For the text-containing cell, return its midpoint in [X, Y] coordinate format. 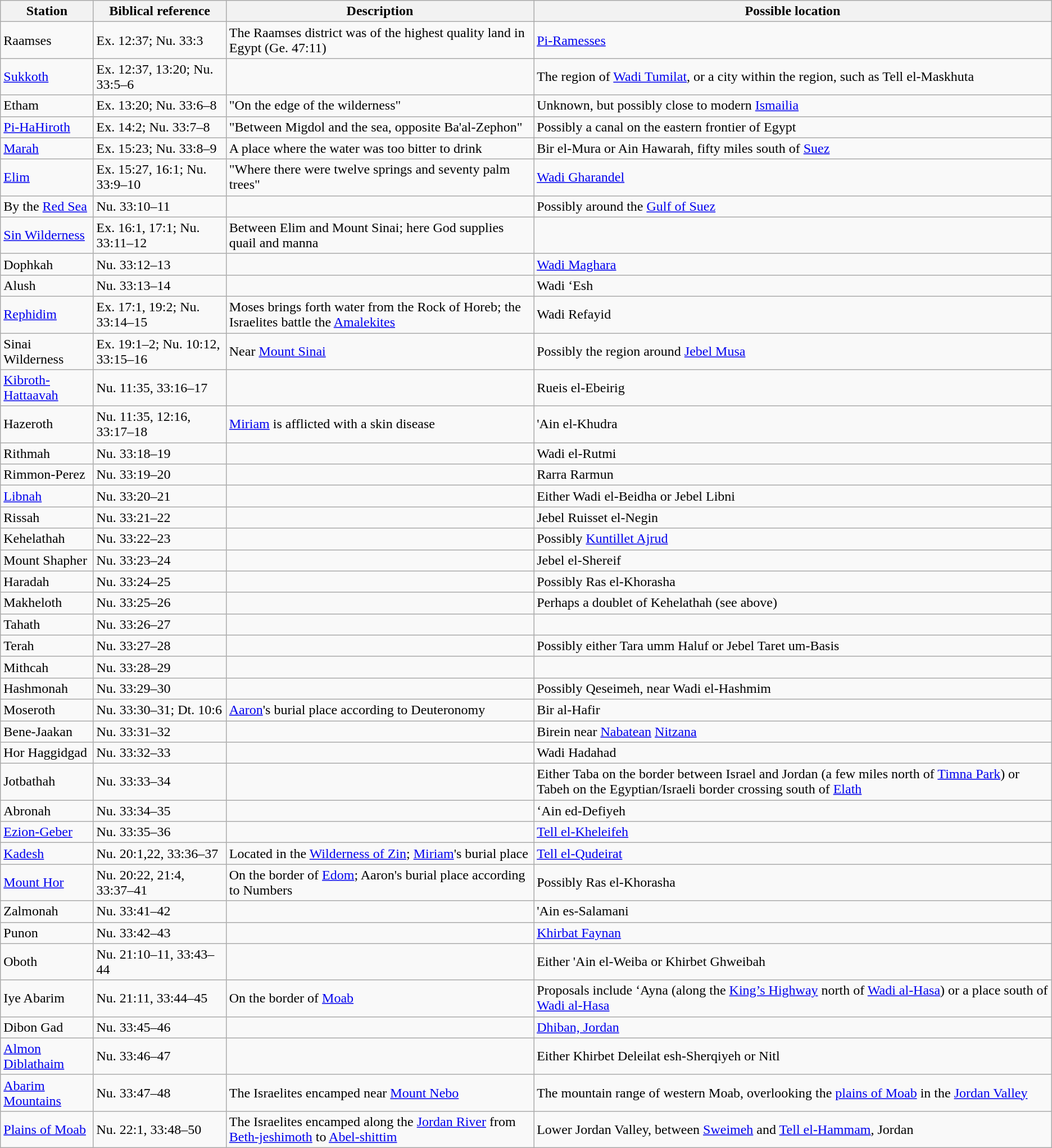
Nu. 22:1, 33:48–50 [160, 1129]
Dibon Gad [47, 1027]
Nu. 21:10–11, 33:43–44 [160, 962]
Station [47, 11]
Hazeroth [47, 425]
By the Red Sea [47, 206]
Nu. 33:47–48 [160, 1092]
Wadi Maghara [793, 264]
Hor Haggidgad [47, 753]
The mountain range of western Moab, overlooking the plains of Moab in the Jordan Valley [793, 1092]
Wadi Hadahad [793, 753]
Rissah [47, 518]
Possibly a canal on the eastern frontier of Egypt [793, 127]
Bir al-Hafir [793, 710]
Terah [47, 646]
Either Taba on the border between Israel and Jordan (a few miles north of Timna Park) or Tabeh on the Egyptian/Israeli border crossing south of Elath [793, 782]
Lower Jordan Valley, between Sweimeh and Tell el-Hammam, Jordan [793, 1129]
The Israelites encamped along the Jordan River from Beth-jeshimoth to Abel-shittim [380, 1129]
"Where there were twelve springs and seventy palm trees" [380, 178]
Nu. 33:21–22 [160, 518]
Nu. 33:20–21 [160, 496]
Nu. 33:12–13 [160, 264]
Nu. 33:31–32 [160, 731]
Moseroth [47, 710]
Abronah [47, 811]
Aaron's burial place according to Deuteronomy [380, 710]
Between Elim and Mount Sinai; here God supplies quail and manna [380, 235]
Etham [47, 106]
Ex. 15:27, 16:1; Nu. 33:9–10 [160, 178]
Nu. 33:13–14 [160, 285]
Iye Abarim [47, 998]
Proposals include ‘Ayna (along the King’s Highway north of Wadi al-Hasa) or a place south of Wadi al-Hasa [793, 998]
The Raamses district was of the highest quality land in Egypt (Ge. 47:11) [380, 40]
Perhaps a doublet of Kehelathah (see above) [793, 603]
Mount Shapher [47, 560]
Nu. 33:30–31; Dt. 10:6 [160, 710]
Plains of Moab [47, 1129]
Nu. 33:24–25 [160, 582]
Hashmonah [47, 688]
Nu. 33:23–24 [160, 560]
Jebel Ruisset el-Negin [793, 518]
Ex. 16:1, 17:1; Nu. 33:11–12 [160, 235]
Makheloth [47, 603]
Ex. 13:20; Nu. 33:6–8 [160, 106]
The Israelites encamped near Mount Nebo [380, 1092]
Possibly around the Gulf of Suez [793, 206]
"On the edge of the wilderness" [380, 106]
Possible location [793, 11]
Tell el-Qudeirat [793, 854]
Bene-Jaakan [47, 731]
Wadi Gharandel [793, 178]
Raamses [47, 40]
Possibly Kuntillet Ajrud [793, 539]
'Ain es-Salamani [793, 911]
'Ain el-Khudra [793, 425]
Nu. 11:35, 33:16–17 [160, 388]
Either Wadi el-Beidha or Jebel Libni [793, 496]
Mithcah [47, 667]
Ex. 19:1–2; Nu. 10:12, 33:15–16 [160, 351]
Bir el-Mura or Ain Hawarah, fifty miles south of Suez [793, 148]
Elim [47, 178]
Possibly either Tara umm Haluf or Jebel Taret um-Basis [793, 646]
Either Khirbet Deleilat esh-Sherqiyeh or Nitl [793, 1056]
Birein near Nabatean Nitzana [793, 731]
Sukkoth [47, 76]
Oboth [47, 962]
Ex. 12:37, 13:20; Nu. 33:5–6 [160, 76]
Ex. 12:37; Nu. 33:3 [160, 40]
Biblical reference [160, 11]
Marah [47, 148]
Zalmonah [47, 911]
Pi-Ramesses [793, 40]
Nu. 33:29–30 [160, 688]
Rarra Rarmun [793, 475]
Tahath [47, 624]
Nu. 33:34–35 [160, 811]
Near Mount Sinai [380, 351]
Nu. 20:1,22, 33:36–37 [160, 854]
Nu. 33:10–11 [160, 206]
Nu. 11:35, 12:16, 33:17–18 [160, 425]
Nu. 33:32–33 [160, 753]
Nu. 33:25–26 [160, 603]
Nu. 33:42–43 [160, 933]
Nu. 33:28–29 [160, 667]
Khirbat Faynan [793, 933]
Kadesh [47, 854]
Nu. 33:35–36 [160, 832]
Ex. 14:2; Nu. 33:7–8 [160, 127]
Abarim Mountains [47, 1092]
Nu. 33:27–28 [160, 646]
Nu. 33:41–42 [160, 911]
Miriam is afflicted with a skin disease [380, 425]
Sin Wilderness [47, 235]
Ex. 15:23; Nu. 33:8–9 [160, 148]
Rimmon-Perez [47, 475]
Rephidim [47, 315]
Jotbathah [47, 782]
Kehelathah [47, 539]
Punon [47, 933]
Ex. 17:1, 19:2; Nu. 33:14–15 [160, 315]
Rueis el-Ebeirig [793, 388]
Nu. 33:19–20 [160, 475]
Nu. 20:22, 21:4, 33:37–41 [160, 882]
"Between Migdol and the sea, opposite Ba'al-Zephon" [380, 127]
Nu. 33:22–23 [160, 539]
The region of Wadi Tumilat, or a city within the region, such as Tell el-Maskhuta [793, 76]
Located in the Wilderness of Zin; Miriam's burial place [380, 854]
Pi-HaHiroth [47, 127]
Almon Diblathaim [47, 1056]
A place where the water was too bitter to drink [380, 148]
Moses brings forth water from the Rock of Horeb; the Israelites battle the Amalekites [380, 315]
Nu. 33:45–46 [160, 1027]
Wadi ‘Esh [793, 285]
Possibly Qeseimeh, near Wadi el-Hashmim [793, 688]
On the border of Moab [380, 998]
Description [380, 11]
Wadi Refayid [793, 315]
Kibroth-Hattaavah [47, 388]
Mount Hor [47, 882]
Nu. 21:11, 33:44–45 [160, 998]
‘Ain ed-Defiyeh [793, 811]
Nu. 33:26–27 [160, 624]
Ezion-Geber [47, 832]
Unknown, but possibly close to modern Ismailia [793, 106]
Jebel el-Shereif [793, 560]
Tell el-Kheleifeh [793, 832]
Dhiban, Jordan [793, 1027]
Wadi el-Rutmi [793, 453]
Alush [47, 285]
Either 'Ain el-Weiba or Khirbet Ghweibah [793, 962]
Possibly the region around Jebel Musa [793, 351]
Haradah [47, 582]
Nu. 33:33–34 [160, 782]
Nu. 33:46–47 [160, 1056]
Dophkah [47, 264]
On the border of Edom; Aaron's burial place according to Numbers [380, 882]
Sinai Wilderness [47, 351]
Rithmah [47, 453]
Nu. 33:18–19 [160, 453]
Libnah [47, 496]
